Find where the given text appears and provide that cell's center as [X, Y] coordinate. 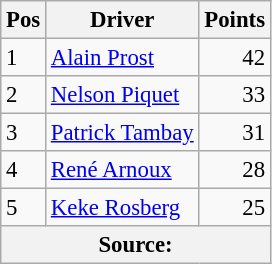
4 [24, 170]
3 [24, 133]
28 [234, 170]
René Arnoux [122, 170]
Points [234, 20]
Source: [136, 245]
Patrick Tambay [122, 133]
Driver [122, 20]
5 [24, 208]
33 [234, 95]
Alain Prost [122, 58]
25 [234, 208]
2 [24, 95]
42 [234, 58]
1 [24, 58]
31 [234, 133]
Pos [24, 20]
Keke Rosberg [122, 208]
Nelson Piquet [122, 95]
